Provide the [X, Y] coordinate of the cell's center where the given text is located.  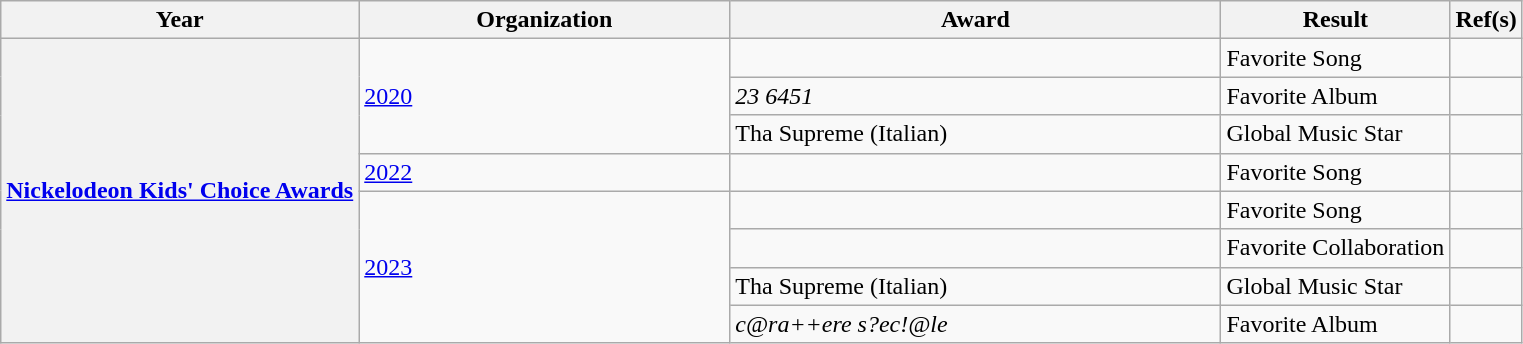
Nickelodeon Kids' Choice Awards [180, 191]
Organization [544, 20]
Result [1336, 20]
2023 [544, 267]
23 6451 [976, 96]
Ref(s) [1486, 20]
2020 [544, 96]
c@ra++ere s?ec!@le [976, 324]
2022 [544, 172]
Favorite Collaboration [1336, 248]
Year [180, 20]
Award [976, 20]
